Return (X, Y) of the center of cell containing provided text 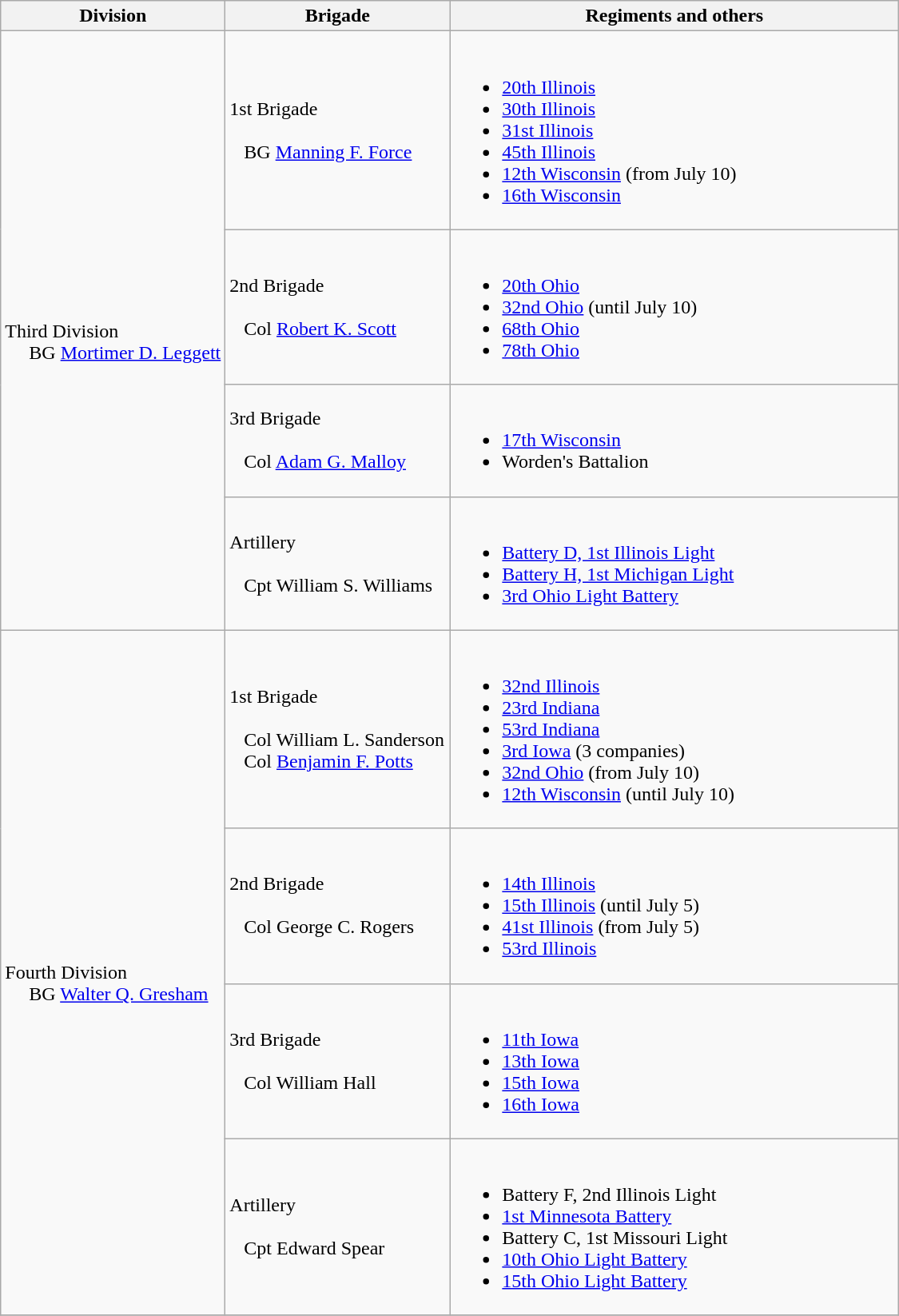
Battery F, 2nd Illinois Light1st Minnesota BatteryBattery C, 1st Missouri Light10th Ohio Light Battery15th Ohio Light Battery (674, 1226)
14th Illinois15th Illinois (until July 5)41st Illinois (from July 5)53rd Illinois (674, 906)
Artillery Cpt William S. Williams (337, 563)
Division (113, 16)
Fourth Division BG Walter Q. Gresham (113, 972)
20th Illinois30th Illinois31st Illinois45th Illinois12th Wisconsin (from July 10)16th Wisconsin (674, 130)
Regiments and others (674, 16)
3rd Brigade Col Adam G. Malloy (337, 441)
3rd Brigade Col William Hall (337, 1061)
Brigade (337, 16)
2nd Brigade Col Robert K. Scott (337, 307)
Third Division BG Mortimer D. Leggett (113, 331)
Artillery Cpt Edward Spear (337, 1226)
1st Brigade Col William L. Sanderson Col Benjamin F. Potts (337, 729)
32nd Illinois23rd Indiana53rd Indiana3rd Iowa (3 companies)32nd Ohio (from July 10)12th Wisconsin (until July 10) (674, 729)
2nd Brigade Col George C. Rogers (337, 906)
1st Brigade BG Manning F. Force (337, 130)
17th WisconsinWorden's Battalion (674, 441)
11th Iowa13th Iowa15th Iowa16th Iowa (674, 1061)
Battery D, 1st Illinois LightBattery H, 1st Michigan Light3rd Ohio Light Battery (674, 563)
20th Ohio32nd Ohio (until July 10)68th Ohio78th Ohio (674, 307)
